Identify which cell holds the provided text, then report its (X, Y) central coordinate. 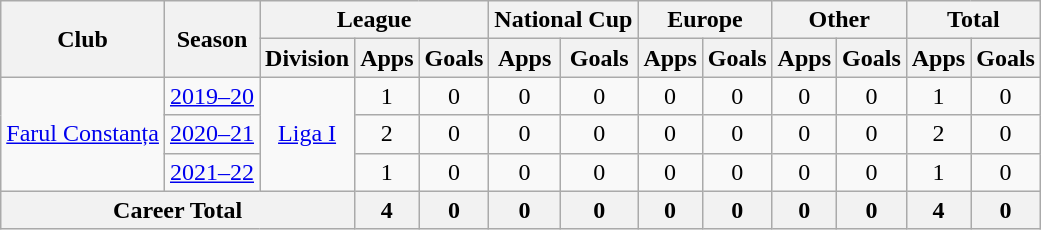
League (374, 20)
Season (212, 39)
Liga I (308, 134)
National Cup (564, 20)
Total (973, 20)
Division (308, 58)
Other (839, 20)
Career Total (178, 210)
Europe (705, 20)
2020–21 (212, 134)
2021–22 (212, 172)
2019–20 (212, 96)
Club (83, 39)
Farul Constanța (83, 134)
